Search for the cell housing the specified text and yield its (x, y) center coordinate. 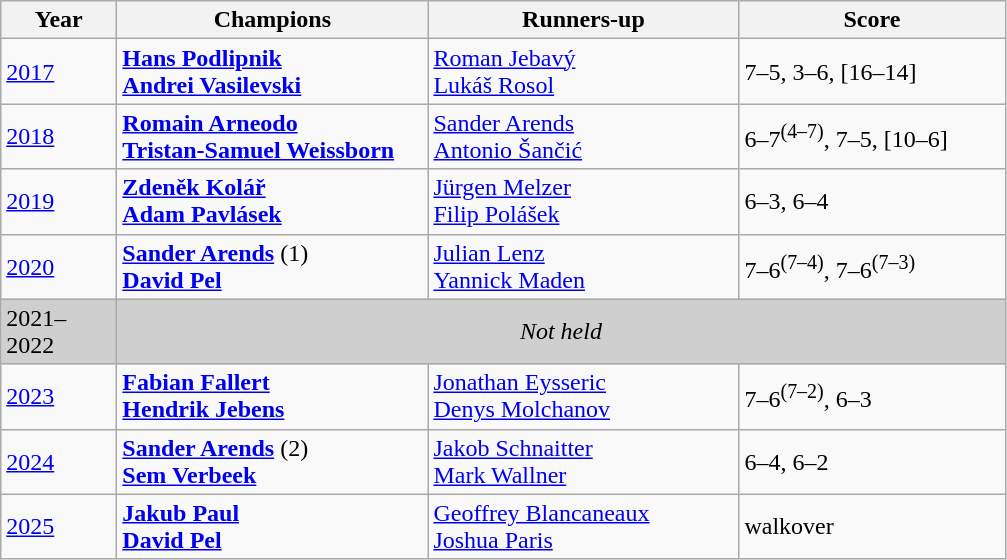
7–6(7–2), 6–3 (872, 396)
walkover (872, 526)
6–3, 6–4 (872, 202)
6–4, 6–2 (872, 462)
Sander Arends Antonio Šančić (584, 136)
2021–2022 (59, 332)
2020 (59, 266)
Geoffrey Blancaneaux Joshua Paris (584, 526)
Jonathan Eysseric Denys Molchanov (584, 396)
2017 (59, 72)
6–7(4–7), 7–5, [10–6] (872, 136)
Romain Arneodo Tristan-Samuel Weissborn (272, 136)
Jürgen Melzer Filip Polášek (584, 202)
Roman Jebavý Lukáš Rosol (584, 72)
2024 (59, 462)
7–6(7–4), 7–6(7–3) (872, 266)
Fabian Fallert Hendrik Jebens (272, 396)
Sander Arends (2) Sem Verbeek (272, 462)
Julian Lenz Yannick Maden (584, 266)
Champions (272, 20)
Not held (561, 332)
Jakub Paul David Pel (272, 526)
Score (872, 20)
Sander Arends (1) David Pel (272, 266)
Year (59, 20)
Zdeněk Kolář Adam Pavlásek (272, 202)
7–5, 3–6, [16–14] (872, 72)
2025 (59, 526)
Hans Podlipnik Andrei Vasilevski (272, 72)
Jakob Schnaitter Mark Wallner (584, 462)
Runners-up (584, 20)
2023 (59, 396)
2018 (59, 136)
2019 (59, 202)
